Extract the (x, y) coordinate from the center of the cell holding the provided text.  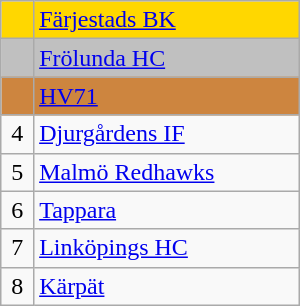
6 (18, 210)
Tappara (167, 210)
Frölunda HC (167, 58)
HV71 (167, 96)
7 (18, 248)
Linköpings HC (167, 248)
Djurgårdens IF (167, 134)
Malmö Redhawks (167, 172)
4 (18, 134)
5 (18, 172)
8 (18, 286)
Kärpät (167, 286)
Färjestads BK (167, 20)
